Provide the [x, y] coordinate of the cell's center where the given text is located.  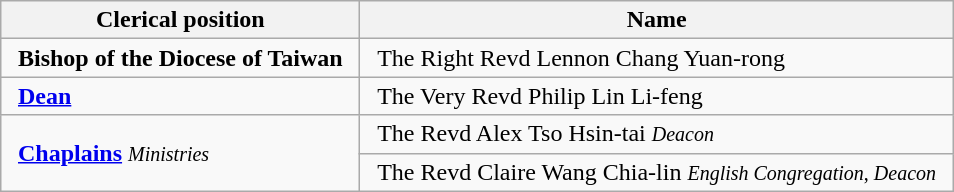
The Very Revd Philip Lin Li-feng [656, 96]
Chaplains Ministries [180, 153]
The Revd Alex Tso Hsin-tai Deacon [656, 134]
Bishop of the Diocese of Taiwan [180, 58]
Dean [180, 96]
Clerical position [180, 20]
Name [656, 20]
The Revd Claire Wang Chia-lin English Congregation, Deacon [656, 172]
The Right Revd Lennon Chang Yuan-rong [656, 58]
